Find where the given text appears and provide that cell's center as [X, Y] coordinate. 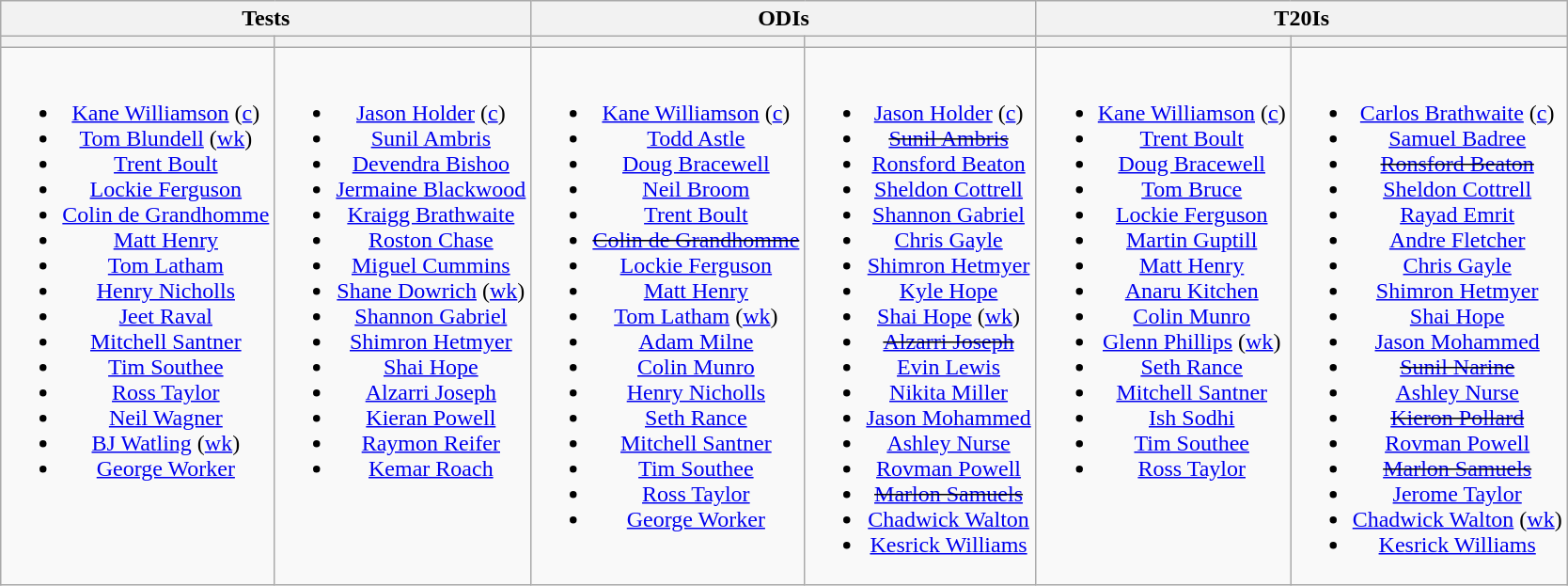
Tests [266, 19]
T20Is [1301, 19]
ODIs [784, 19]
